Pinpoint the cell where the given text exists, returning its [x, y] midpoint coordinate. 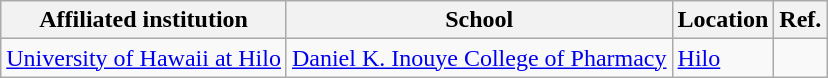
Affiliated institution [144, 20]
Daniel K. Inouye College of Pharmacy [479, 58]
Hilo [723, 58]
Location [723, 20]
University of Hawaii at Hilo [144, 58]
Ref. [800, 20]
School [479, 20]
